Determine the (x, y) coordinate at the center of the cell enclosing the given text.  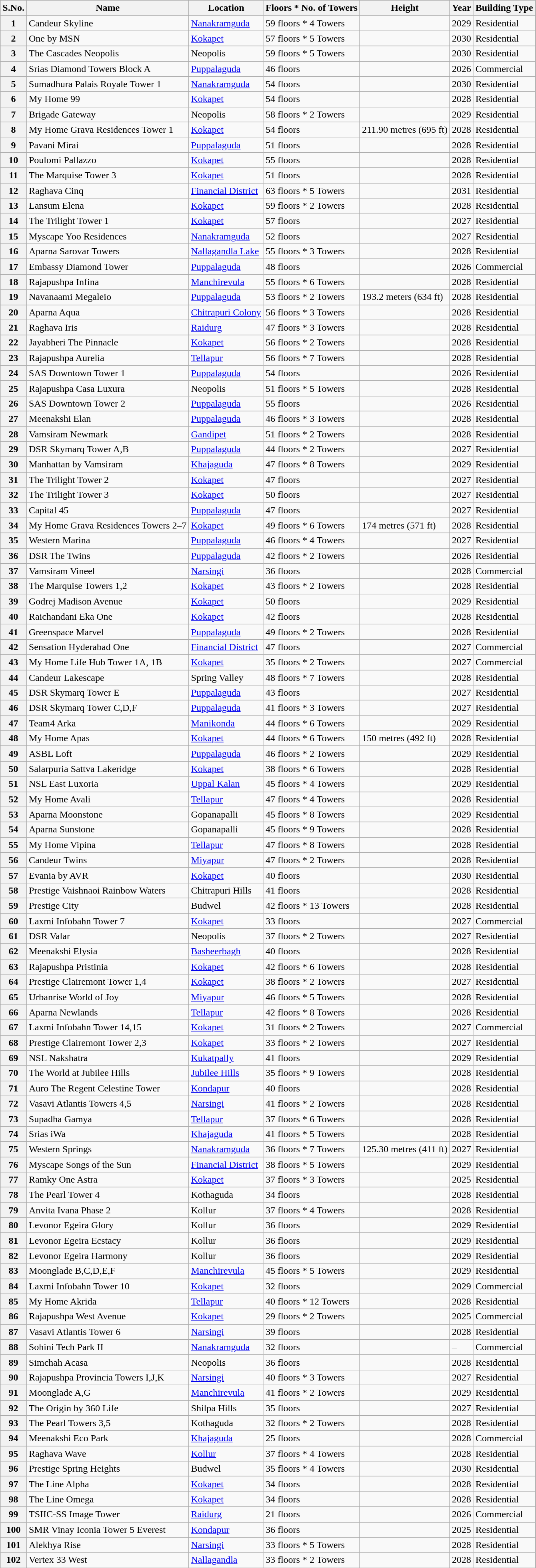
Vasavi Atlantis Towers 4,5 (108, 1103)
40 (14, 616)
S.No. (14, 8)
81 (14, 1241)
The Cascades Neopolis (108, 54)
NSL Nakshatra (108, 1058)
2 (14, 38)
DSR Valar (108, 936)
Rajapushpa West Avenue (108, 1317)
71 (14, 1088)
Gandipet (226, 434)
43 floors (311, 693)
91 (14, 1392)
6 (14, 99)
48 (14, 738)
46 floors (311, 69)
31 (14, 480)
22 (14, 343)
Nallagandla Lake (226, 251)
30 (14, 465)
26 (14, 403)
Manikonda (226, 723)
The Trilight Tower 1 (108, 221)
Candeur Skyline (108, 23)
Prestige Clairemont Tower 1,4 (108, 982)
Manhattan by Vamsiram (108, 465)
56 floors * 7 Towers (311, 358)
Chitrapuri Hills (226, 890)
59 (14, 906)
41 (14, 632)
80 (14, 1225)
My Home Grava Residences Towers 2–7 (108, 525)
44 (14, 678)
47 floors * 2 Towers (311, 860)
24 (14, 373)
Moonglade A,G (108, 1392)
7 (14, 114)
101 (14, 1545)
46 (14, 708)
2031 (462, 191)
49 (14, 754)
Brigade Gateway (108, 114)
100 (14, 1530)
The Origin by 360 Life (108, 1408)
Jubilee Hills (226, 1073)
58 (14, 890)
Srias iWa (108, 1134)
95 (14, 1454)
Sumadhura Palais Royale Tower 1 (108, 84)
Supadha Gamya (108, 1119)
73 (14, 1119)
Auro The Regent Celestine Tower (108, 1088)
50 (14, 769)
39 (14, 601)
Alekhya Rise (108, 1545)
77 (14, 1180)
Aparna Sunstone (108, 830)
Sohini Tech Park II (108, 1347)
54 (14, 830)
The Marquise Tower 3 (108, 175)
70 (14, 1073)
59 floors * 5 Towers (311, 54)
58 floors * 2 Towers (311, 114)
33 (14, 510)
DSR Skymarq Tower E (108, 693)
Aparna Aqua (108, 312)
28 (14, 434)
Meenakshi Elan (108, 419)
Ramky One Astra (108, 1180)
DSR Skymarq Tower A,B (108, 449)
11 (14, 175)
96 (14, 1469)
3 (14, 54)
Vamsiram Newmark (108, 434)
Laxmi Infobahn Tower 14,15 (108, 1027)
36 (14, 556)
125.30 metres (411 ft) (405, 1149)
12 (14, 191)
68 (14, 1043)
35 floors * 9 Towers (311, 1073)
Myscape Songs of the Sun (108, 1165)
My Home Akrida (108, 1301)
62 (14, 952)
42 floors * 8 Towers (311, 1012)
55 floors * 3 Towers (311, 251)
49 floors * 6 Towers (311, 525)
Prestige City (108, 906)
Vertex 33 West (108, 1560)
Prestige Vaishnaoi Rainbow Waters (108, 890)
Raichandani Eka One (108, 616)
51 (14, 784)
37 (14, 571)
76 (14, 1165)
25 floors (311, 1438)
17 (14, 267)
44 floors * 2 Towers (311, 449)
33 floors * 5 Towers (311, 1545)
35 floors (311, 1408)
Candeur Lakescape (108, 678)
61 (14, 936)
Western Springs (108, 1149)
Simchah Acasa (108, 1362)
Capital 45 (108, 510)
92 (14, 1408)
39 floors (311, 1332)
42 floors (311, 616)
193.2 meters (634 ft) (405, 297)
83 (14, 1271)
48 floors * 7 Towers (311, 678)
45 floors * 4 Towers (311, 784)
ASBL Loft (108, 754)
67 (14, 1027)
56 (14, 860)
29 floors * 2 Towers (311, 1317)
82 (14, 1256)
53 (14, 814)
52 (14, 799)
Vasavi Atlantis Tower 6 (108, 1332)
DSR Skymarq Tower C,D,F (108, 708)
38 floors * 6 Towers (311, 769)
The Pearl Towers 3,5 (108, 1423)
16 (14, 251)
20 (14, 312)
36 floors * 7 Towers (311, 1149)
52 floors (311, 236)
Meenakshi Elysia (108, 952)
93 (14, 1423)
Aparna Moonstone (108, 814)
35 floors * 4 Towers (311, 1469)
46 floors * 3 Towers (311, 419)
Team4 Arka (108, 723)
37 floors * 6 Towers (311, 1119)
43 floors * 2 Towers (311, 586)
31 floors * 2 Towers (311, 1027)
37 floors * 2 Towers (311, 936)
Levonor Egeira Ecstacy (108, 1241)
Pavani Mirai (108, 145)
DSR The Twins (108, 556)
59 floors * 2 Towers (311, 206)
69 (14, 1058)
Chitrapuri Colony (226, 312)
Rajapushpa Aurelia (108, 358)
60 (14, 921)
Jayabheri The Pinnacle (108, 343)
Urbanrise World of Joy (108, 997)
78 (14, 1195)
Candeur Twins (108, 860)
55 (14, 845)
Anvita Ivana Phase 2 (108, 1210)
Embassy Diamond Tower (108, 267)
My Home Avali (108, 799)
46 floors * 4 Towers (311, 541)
Year (462, 8)
Floors * No. of Towers (311, 8)
27 (14, 419)
18 (14, 282)
Aparna Sarovar Towers (108, 251)
Evania by AVR (108, 875)
My Home Apas (108, 738)
66 (14, 1012)
48 floors (311, 267)
One by MSN (108, 38)
The Pearl Tower 4 (108, 1195)
The Line Omega (108, 1499)
21 (14, 327)
The Line Alpha (108, 1484)
51 floors * 5 Towers (311, 388)
38 floors * 2 Towers (311, 982)
45 floors * 5 Towers (311, 1271)
63 (14, 967)
29 (14, 449)
47 floors * 3 Towers (311, 327)
42 floors * 6 Towers (311, 967)
84 (14, 1286)
102 (14, 1560)
5 (14, 84)
Sensation Hyderabad One (108, 647)
13 (14, 206)
My Home 99 (108, 99)
The Marquise Towers 1,2 (108, 586)
42 floors * 13 Towers (311, 906)
Raghava Iris (108, 327)
34 (14, 525)
46 floors * 2 Towers (311, 754)
15 (14, 236)
57 floors * 5 Towers (311, 38)
Location (226, 8)
47 (14, 723)
The Trilight Tower 3 (108, 495)
46 floors * 5 Towers (311, 997)
1 (14, 23)
45 floors * 9 Towers (311, 830)
40 floors * 12 Towers (311, 1301)
87 (14, 1332)
14 (14, 221)
Rajapushpa Casa Luxura (108, 388)
55 floors * 6 Towers (311, 282)
56 floors * 2 Towers (311, 343)
49 floors * 2 Towers (311, 632)
Name (108, 8)
Myscape Yoo Residences (108, 236)
74 (14, 1134)
9 (14, 145)
32 floors * 2 Towers (311, 1423)
43 (14, 662)
Building Type (504, 8)
41 floors * 5 Towers (311, 1134)
19 (14, 297)
75 (14, 1149)
My Home Vipina (108, 845)
33 floors (311, 921)
Poulomi Pallazzo (108, 160)
10 (14, 160)
Vamsiram Vineel (108, 571)
35 (14, 541)
90 (14, 1377)
Srias Diamond Towers Block A (108, 69)
Raghava Cinq (108, 191)
57 floors (311, 221)
56 floors * 3 Towers (311, 312)
89 (14, 1362)
My Home Grava Residences Tower 1 (108, 130)
Spring Valley (226, 678)
Western Marina (108, 541)
8 (14, 130)
NSL East Luxoria (108, 784)
Shilpa Hills (226, 1408)
4 (14, 69)
Salarpuria Sattva Lakeridge (108, 769)
72 (14, 1103)
My Home Life Hub Tower 1A, 1B (108, 662)
Levonor Egeira Glory (108, 1225)
32 (14, 495)
57 (14, 875)
Godrej Madison Avenue (108, 601)
TSIIC-SS Image Tower (108, 1514)
40 floors * 3 Towers (311, 1377)
25 (14, 388)
47 floors * 4 Towers (311, 799)
64 (14, 982)
38 (14, 586)
45 floors * 8 Towers (311, 814)
88 (14, 1347)
79 (14, 1210)
Rajapushpa Infina (108, 282)
35 floors * 2 Towers (311, 662)
42 (14, 647)
Laxmi Infobahn Tower 10 (108, 1286)
Moonglade B,C,D,E,F (108, 1271)
38 floors * 5 Towers (311, 1165)
Prestige Spring Heights (108, 1469)
The Trilight Tower 2 (108, 480)
42 floors * 2 Towers (311, 556)
174 metres (571 ft) (405, 525)
SAS Downtown Tower 2 (108, 403)
41 floors * 3 Towers (311, 708)
23 (14, 358)
SMR Vinay Iconia Tower 5 Everest (108, 1530)
150 metres (492 ft) (405, 738)
Levonor Egeira Harmony (108, 1256)
65 (14, 997)
Prestige Clairemont Tower 2,3 (108, 1043)
21 floors (311, 1514)
59 floors * 4 Towers (311, 23)
51 floors * 2 Towers (311, 434)
Greenspace Marvel (108, 632)
63 floors * 5 Towers (311, 191)
86 (14, 1317)
53 floors * 2 Towers (311, 297)
Lansum Elena (108, 206)
Uppal Kalan (226, 784)
SAS Downtown Tower 1 (108, 373)
– (462, 1347)
97 (14, 1484)
211.90 metres (695 ft) (405, 130)
Kukatpally (226, 1058)
Raghava Wave (108, 1454)
Laxmi Infobahn Tower 7 (108, 921)
Height (405, 8)
85 (14, 1301)
94 (14, 1438)
Aparna Newlands (108, 1012)
Navanaami Megaleio (108, 297)
37 floors * 3 Towers (311, 1180)
99 (14, 1514)
Rajapushpa Pristinia (108, 967)
Rajapushpa Provincia Towers I,J,K (108, 1377)
98 (14, 1499)
The World at Jubilee Hills (108, 1073)
Meenakshi Eco Park (108, 1438)
Nallagandla (226, 1560)
Basheerbagh (226, 952)
45 (14, 693)
